Scan for the cell matching the given text and deliver its [X, Y] coordinate at center. 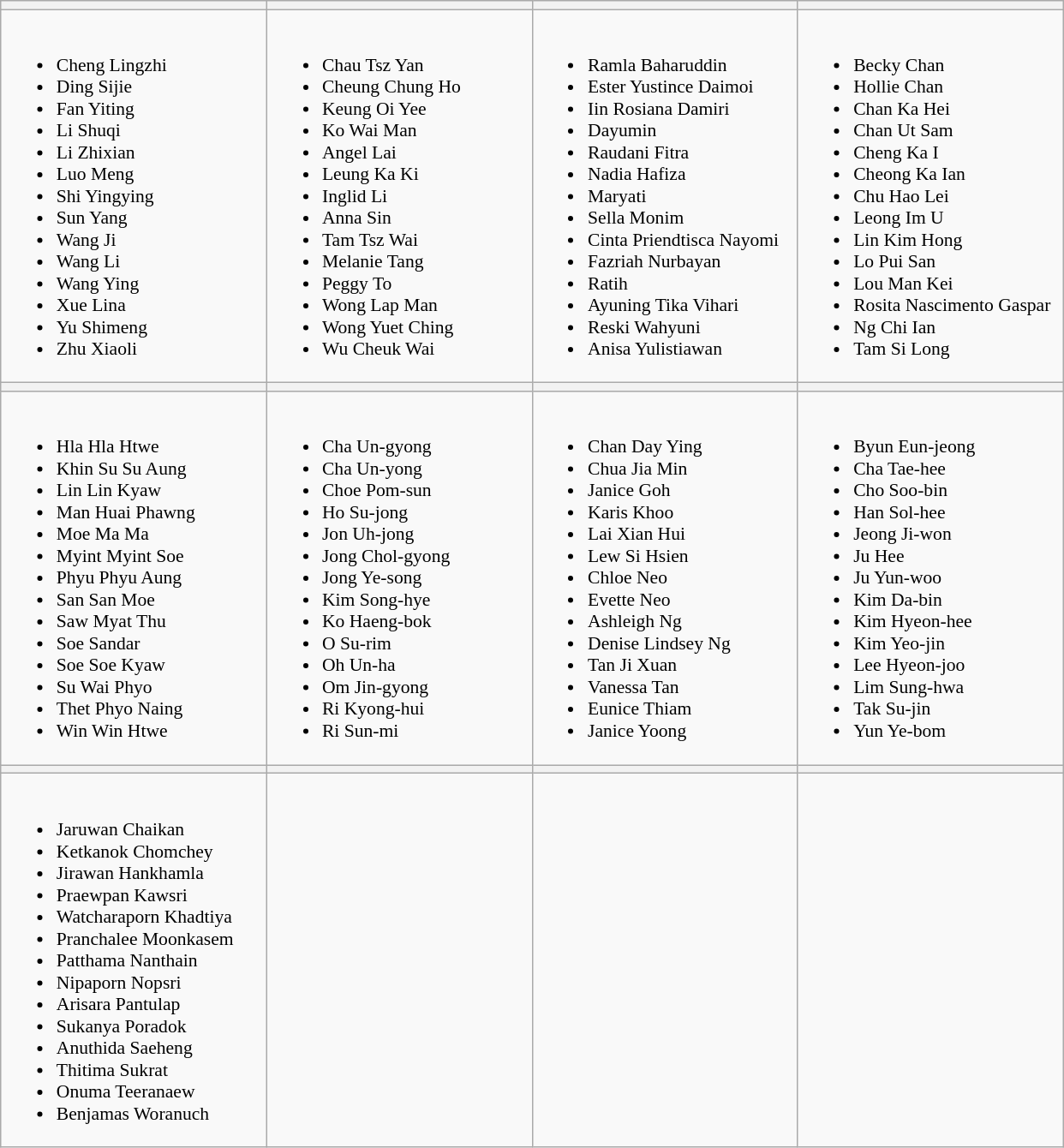
Cheng LingzhiDing SijieFan YitingLi ShuqiLi ZhixianLuo MengShi YingyingSun YangWang JiWang LiWang YingXue LinaYu ShimengZhu Xiaoli [134, 196]
